Scan for the cell matching the given text and deliver its [X, Y] coordinate at center. 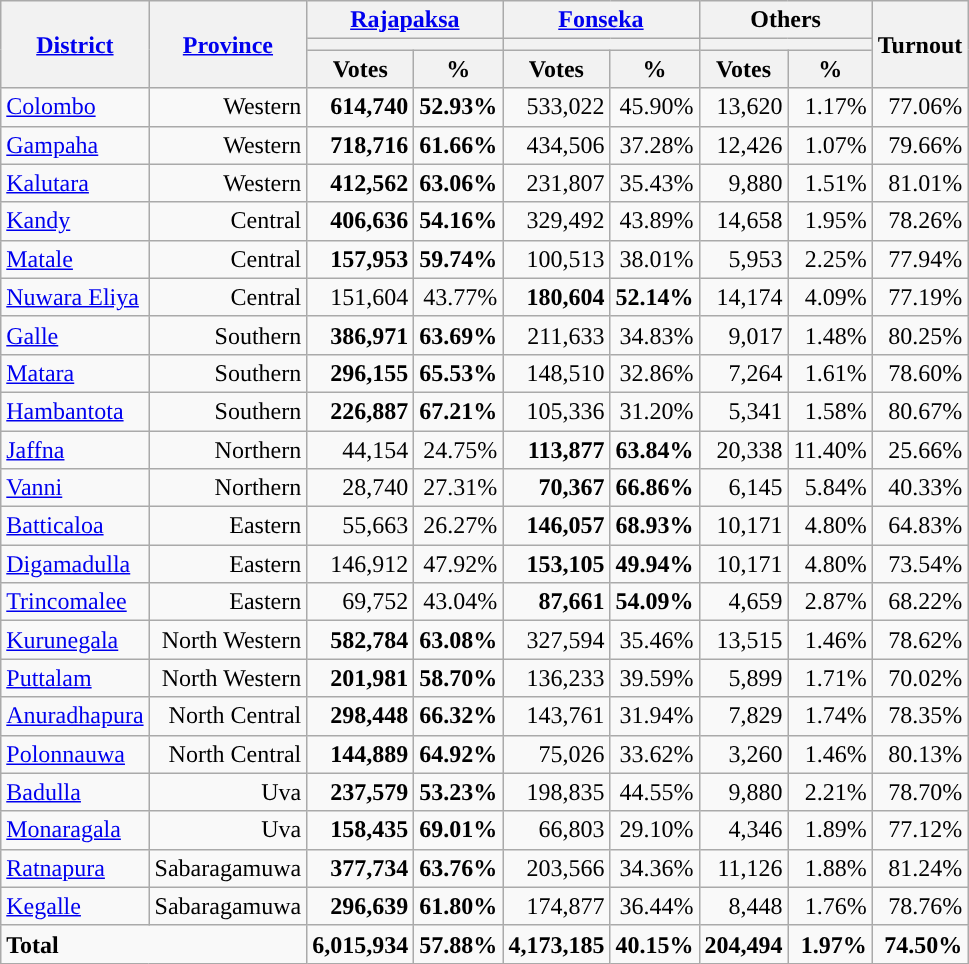
1.76% [830, 906]
4,173,185 [556, 944]
198,835 [556, 792]
13,515 [744, 640]
63.69% [458, 335]
52.93% [458, 107]
201,981 [360, 678]
64.83% [920, 526]
Trincomalee [75, 602]
1.71% [830, 678]
377,734 [360, 868]
5,953 [744, 259]
13,620 [744, 107]
12,426 [744, 145]
Monaragala [75, 830]
68.93% [654, 526]
1.61% [830, 373]
1.97% [830, 944]
Vanni [75, 488]
11,126 [744, 868]
25.66% [920, 449]
66,803 [556, 830]
73.54% [920, 564]
113,877 [556, 449]
1.58% [830, 411]
Total [154, 944]
66.32% [458, 716]
Polonnauwa [75, 754]
43.89% [654, 221]
29.10% [654, 830]
9,017 [744, 335]
57.88% [458, 944]
14,658 [744, 221]
4.09% [830, 297]
78.26% [920, 221]
35.43% [654, 183]
3,260 [744, 754]
80.25% [920, 335]
2.87% [830, 602]
44.55% [654, 792]
582,784 [360, 640]
226,887 [360, 411]
1.74% [830, 716]
7,264 [744, 373]
8,448 [744, 906]
58.70% [458, 678]
34.36% [654, 868]
Nuwara Eliya [75, 297]
24.75% [458, 449]
1.89% [830, 830]
45.90% [654, 107]
77.94% [920, 259]
Kurunegala [75, 640]
5,341 [744, 411]
81.01% [920, 183]
4,346 [744, 830]
43.04% [458, 602]
6,015,934 [360, 944]
63.84% [654, 449]
Hambantota [75, 411]
32.86% [654, 373]
27.31% [458, 488]
1.88% [830, 868]
Puttalam [75, 678]
78.35% [920, 716]
146,057 [556, 526]
80.13% [920, 754]
Jaffna [75, 449]
87,661 [556, 602]
237,579 [360, 792]
Colombo [75, 107]
203,566 [556, 868]
70.02% [920, 678]
78.60% [920, 373]
63.76% [458, 868]
33.62% [654, 754]
157,953 [360, 259]
68.22% [920, 602]
5,899 [744, 678]
75,026 [556, 754]
78.76% [920, 906]
34.83% [654, 335]
143,761 [556, 716]
26.27% [458, 526]
77.12% [920, 830]
80.67% [920, 411]
1.51% [830, 183]
Rajapaksa [405, 20]
61.66% [458, 145]
136,233 [556, 678]
Turnout [920, 44]
386,971 [360, 335]
Kalutara [75, 183]
66.86% [654, 488]
Province [228, 44]
153,105 [556, 564]
Matale [75, 259]
49.94% [654, 564]
Others [786, 20]
28,740 [360, 488]
100,513 [556, 259]
211,633 [556, 335]
7,829 [744, 716]
77.19% [920, 297]
1.07% [830, 145]
53.23% [458, 792]
52.14% [654, 297]
180,604 [556, 297]
43.77% [458, 297]
65.53% [458, 373]
1.17% [830, 107]
204,494 [744, 944]
144,889 [360, 754]
55,663 [360, 526]
81.24% [920, 868]
148,510 [556, 373]
Digamadulla [75, 564]
296,155 [360, 373]
146,912 [360, 564]
35.46% [654, 640]
6,145 [744, 488]
1.95% [830, 221]
36.44% [654, 906]
20,338 [744, 449]
5.84% [830, 488]
63.06% [458, 183]
614,740 [360, 107]
70,367 [556, 488]
Ratnapura [75, 868]
Anuradhapura [75, 716]
77.06% [920, 107]
14,174 [744, 297]
Galle [75, 335]
67.21% [458, 411]
District [75, 44]
64.92% [458, 754]
2.25% [830, 259]
174,877 [556, 906]
31.20% [654, 411]
61.80% [458, 906]
533,022 [556, 107]
Fonseka [601, 20]
74.50% [920, 944]
79.66% [920, 145]
406,636 [360, 221]
31.94% [654, 716]
59.74% [458, 259]
Batticaloa [75, 526]
63.08% [458, 640]
158,435 [360, 830]
47.92% [458, 564]
54.16% [458, 221]
78.62% [920, 640]
40.33% [920, 488]
38.01% [654, 259]
11.40% [830, 449]
54.09% [654, 602]
78.70% [920, 792]
1.48% [830, 335]
37.28% [654, 145]
412,562 [360, 183]
2.21% [830, 792]
296,639 [360, 906]
Badulla [75, 792]
Gampaha [75, 145]
Kegalle [75, 906]
69.01% [458, 830]
151,604 [360, 297]
231,807 [556, 183]
329,492 [556, 221]
39.59% [654, 678]
298,448 [360, 716]
718,716 [360, 145]
Kandy [75, 221]
69,752 [360, 602]
Matara [75, 373]
40.15% [654, 944]
327,594 [556, 640]
44,154 [360, 449]
4,659 [744, 602]
434,506 [556, 145]
105,336 [556, 411]
